Pinpoint the cell where the given text exists, returning its (X, Y) midpoint coordinate. 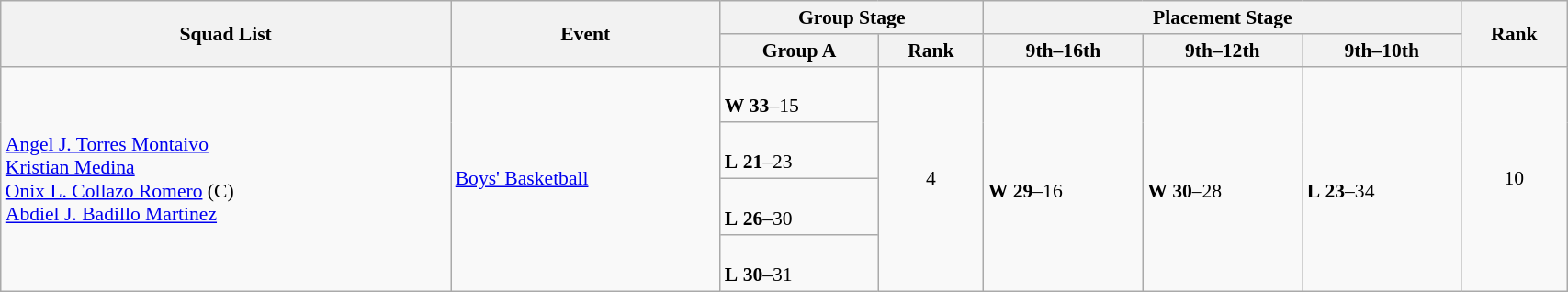
L 23–34 (1382, 178)
L 30–31 (799, 263)
4 (931, 178)
Placement Stage (1223, 17)
Squad List (226, 33)
10 (1514, 178)
Group Stage (852, 17)
Angel J. Torres MontaivoKristian MedinaOnix L. Collazo Romero (C)Abdiel J. Badillo Martinez (226, 178)
9th–10th (1382, 51)
9th–16th (1064, 51)
9th–12th (1222, 51)
L 21–23 (799, 151)
L 26–30 (799, 208)
Boys' Basketball (586, 178)
W 29–16 (1064, 178)
W 30–28 (1222, 178)
Event (586, 33)
W 33–15 (799, 94)
Group A (799, 51)
